Provide the (x, y) coordinate of the cell's center where the given text is located.  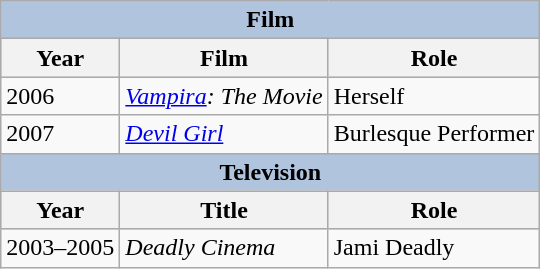
Devil Girl (224, 134)
Herself (434, 96)
2006 (60, 96)
Title (224, 210)
Jami Deadly (434, 248)
2003–2005 (60, 248)
Television (270, 172)
Vampira: The Movie (224, 96)
Deadly Cinema (224, 248)
2007 (60, 134)
Burlesque Performer (434, 134)
